Capture the cell that displays the provided text and extract its (x, y) central coordinate. 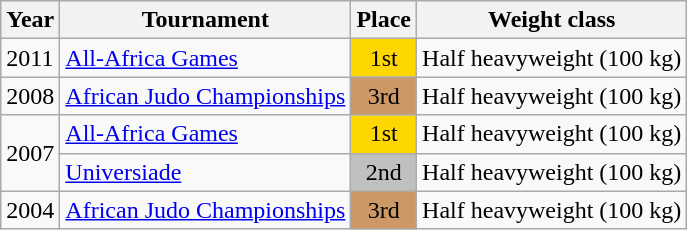
2011 (30, 58)
2008 (30, 96)
2004 (30, 210)
Universiade (206, 172)
Tournament (206, 20)
Place (384, 20)
Year (30, 20)
2nd (384, 172)
2007 (30, 153)
Weight class (552, 20)
